Capture the cell that displays the provided text and extract its (x, y) central coordinate. 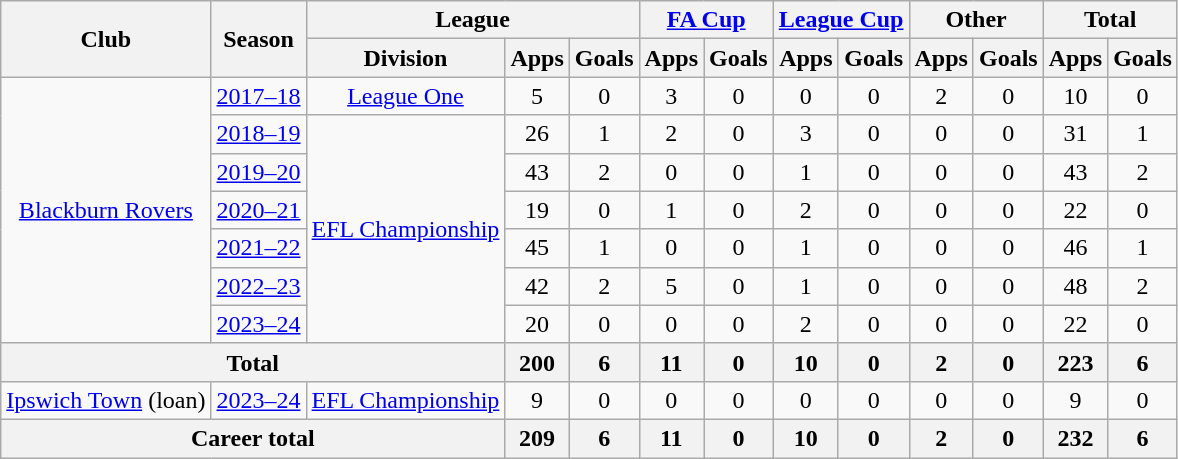
45 (537, 248)
Other (976, 20)
232 (1075, 438)
League Cup (841, 20)
2019–20 (258, 172)
48 (1075, 286)
20 (537, 324)
200 (537, 362)
Blackburn Rovers (106, 210)
2022–23 (258, 286)
Season (258, 39)
19 (537, 210)
Division (406, 58)
Ipswich Town (loan) (106, 400)
223 (1075, 362)
46 (1075, 248)
26 (537, 134)
Career total (253, 438)
42 (537, 286)
FA Cup (706, 20)
League (472, 20)
2021–22 (258, 248)
Club (106, 39)
31 (1075, 134)
209 (537, 438)
2018–19 (258, 134)
2017–18 (258, 96)
2020–21 (258, 210)
League One (406, 96)
